Return the [X, Y] coordinate for the center point of the cell that contains the specified text.  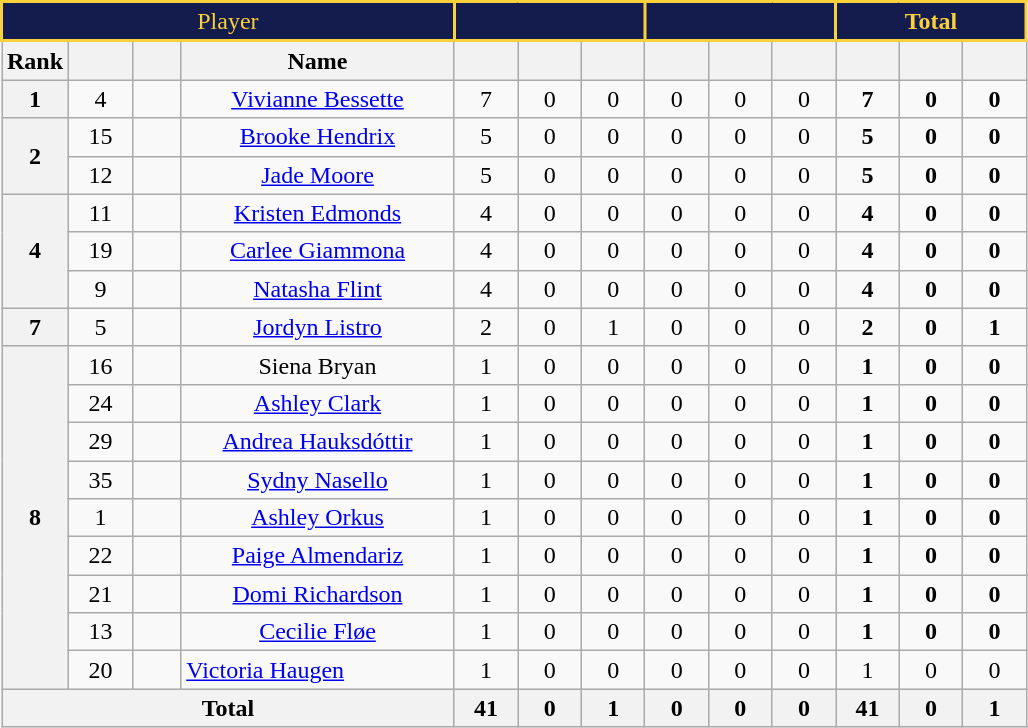
Victoria Haugen [318, 670]
Name [318, 60]
16 [101, 365]
12 [101, 175]
13 [101, 632]
Vivianne Bessette [318, 99]
Paige Almendariz [318, 556]
9 [101, 289]
Sydny Nasello [318, 479]
8 [36, 518]
Jade Moore [318, 175]
20 [101, 670]
Player [228, 22]
Carlee Giammona [318, 251]
Ashley Orkus [318, 518]
24 [101, 403]
21 [101, 594]
Kristen Edmonds [318, 213]
19 [101, 251]
Andrea Hauksdóttir [318, 441]
11 [101, 213]
Ashley Clark [318, 403]
35 [101, 479]
29 [101, 441]
Domi Richardson [318, 594]
Natasha Flint [318, 289]
22 [101, 556]
Jordyn Listro [318, 327]
15 [101, 137]
Brooke Hendrix [318, 137]
Rank [36, 60]
Siena Bryan [318, 365]
Cecilie Fløe [318, 632]
